Find where the given text appears and provide that cell's center as [X, Y] coordinate. 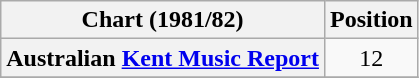
12 [371, 58]
Position [371, 20]
Australian Kent Music Report [163, 58]
Chart (1981/82) [163, 20]
